From the cell containing the given text, extract its center point as [x, y] coordinate. 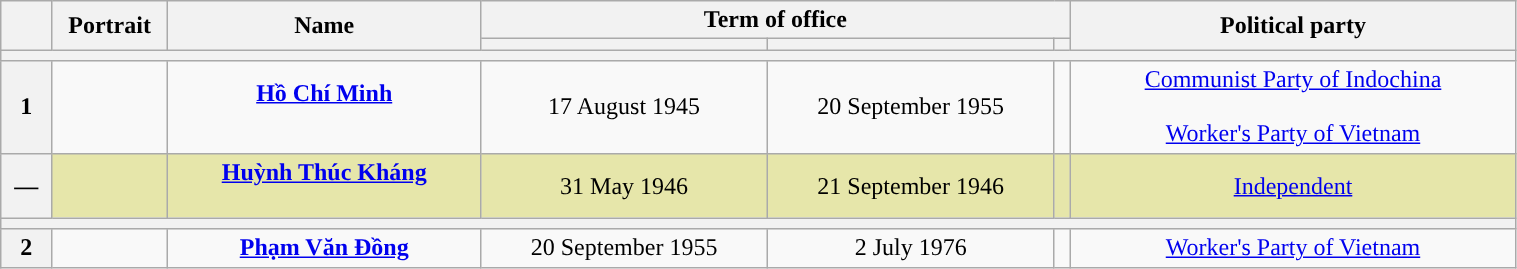
Phạm Văn Đồng [324, 248]
2 [26, 248]
Hồ Chí Minh [324, 107]
Huỳnh Thúc Kháng [324, 186]
Term of office [776, 20]
Communist Party of Indochina Worker's Party of Vietnam [1293, 107]
Worker's Party of Vietnam [1293, 248]
21 September 1946 [910, 186]
2 July 1976 [910, 248]
1 [26, 107]
31 May 1946 [624, 186]
Political party [1293, 26]
17 August 1945 [624, 107]
Name [324, 26]
Independent [1293, 186]
— [26, 186]
Portrait [110, 26]
